Return the (X, Y) coordinate for the center point of the cell that contains the specified text.  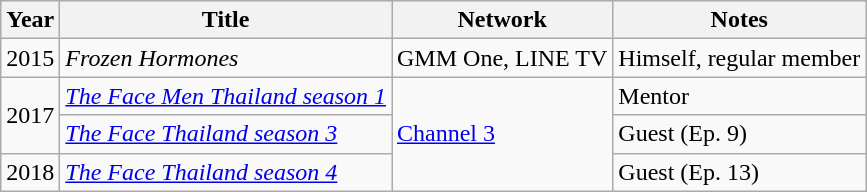
Himself, regular member (740, 58)
Notes (740, 20)
Title (226, 20)
The Face Men Thailand season 1 (226, 96)
Frozen Hormones (226, 58)
GMM One, LINE TV (502, 58)
Guest (Ep. 9) (740, 134)
The Face Thailand season 4 (226, 172)
2015 (30, 58)
The Face Thailand season 3 (226, 134)
Year (30, 20)
Channel 3 (502, 134)
Network (502, 20)
Guest (Ep. 13) (740, 172)
2017 (30, 115)
Mentor (740, 96)
2018 (30, 172)
